Return the (X, Y) coordinate for the center point of the cell that contains the specified text.  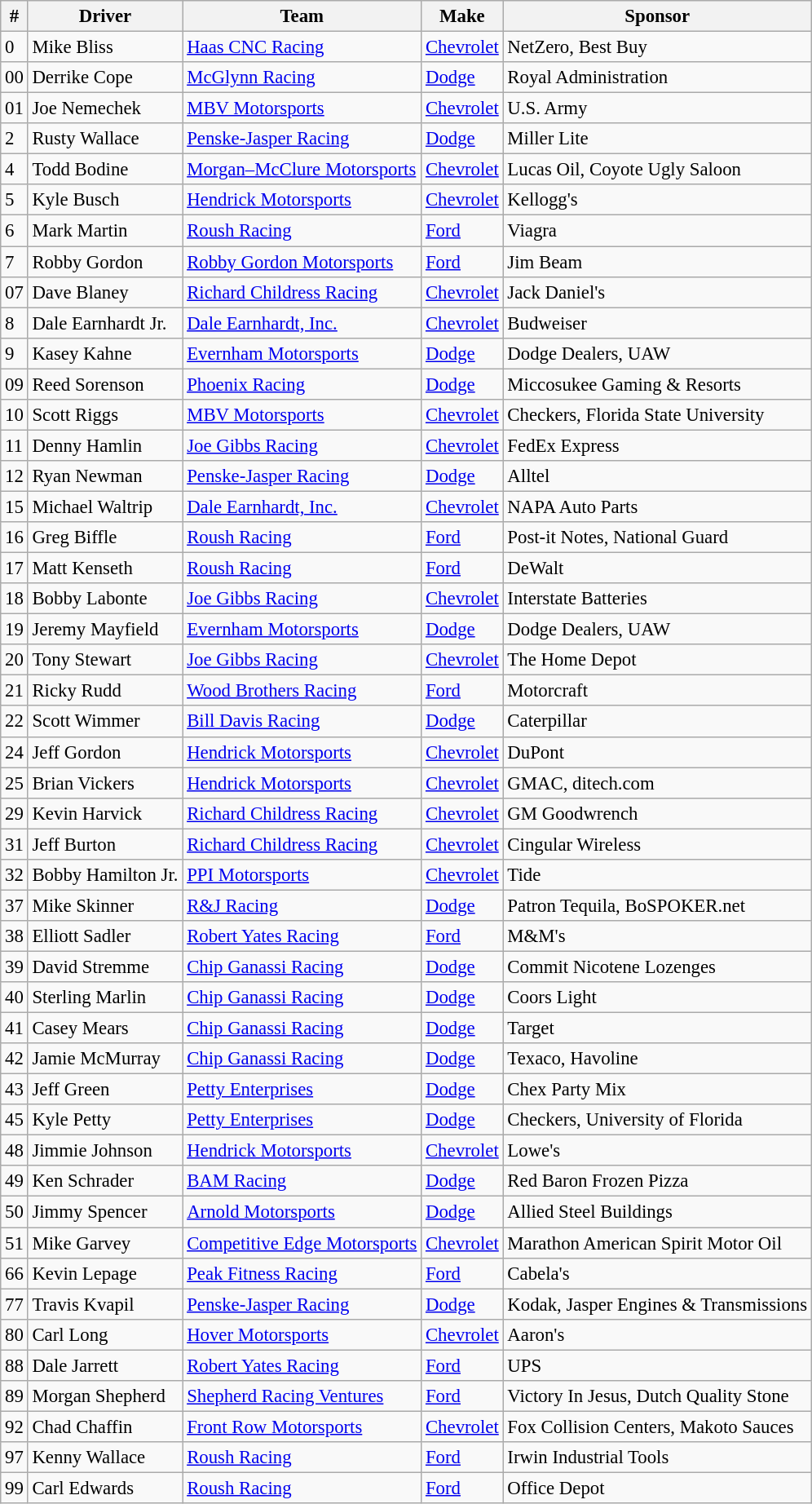
40 (15, 998)
The Home Depot (657, 660)
Make (462, 16)
Ricky Rudd (105, 691)
Budweiser (657, 323)
Team (302, 16)
Kasey Kahne (105, 353)
77 (15, 1304)
Carl Edwards (105, 1488)
Dale Jarrett (105, 1365)
Haas CNC Racing (302, 47)
Kevin Lepage (105, 1273)
89 (15, 1396)
R&J Racing (302, 905)
UPS (657, 1365)
Jeff Burton (105, 844)
09 (15, 384)
Derrike Cope (105, 77)
Dale Earnhardt Jr. (105, 323)
Denny Hamlin (105, 445)
Carl Long (105, 1334)
Mark Martin (105, 231)
7 (15, 262)
Hover Motorsports (302, 1334)
Wood Brothers Racing (302, 691)
Scott Riggs (105, 415)
49 (15, 1182)
Tide (657, 875)
Commit Nicotene Lozenges (657, 967)
Coors Light (657, 998)
Bill Davis Racing (302, 722)
# (15, 16)
Bobby Hamilton Jr. (105, 875)
Competitive Edge Motorsports (302, 1243)
Front Row Motorsports (302, 1427)
Greg Biffle (105, 537)
2 (15, 139)
Kellogg's (657, 200)
Viagra (657, 231)
Lowe's (657, 1151)
Michael Waltrip (105, 506)
12 (15, 476)
Fox Collision Centers, Makoto Sauces (657, 1427)
Lucas Oil, Coyote Ugly Saloon (657, 170)
M&M's (657, 936)
Sponsor (657, 16)
39 (15, 967)
88 (15, 1365)
Jimmie Johnson (105, 1151)
Interstate Batteries (657, 599)
Rusty Wallace (105, 139)
Checkers, Florida State University (657, 415)
Mike Bliss (105, 47)
32 (15, 875)
Kenny Wallace (105, 1458)
Mike Skinner (105, 905)
Victory In Jesus, Dutch Quality Stone (657, 1396)
Patron Tequila, BoSPOKER.net (657, 905)
Elliott Sadler (105, 936)
Allied Steel Buildings (657, 1212)
FedEx Express (657, 445)
Texaco, Havoline (657, 1059)
99 (15, 1488)
9 (15, 353)
18 (15, 599)
00 (15, 77)
Jeff Gordon (105, 752)
29 (15, 813)
0 (15, 47)
17 (15, 568)
10 (15, 415)
Reed Sorenson (105, 384)
Motorcraft (657, 691)
01 (15, 108)
Tony Stewart (105, 660)
50 (15, 1212)
38 (15, 936)
DeWalt (657, 568)
Jim Beam (657, 262)
Peak Fitness Racing (302, 1273)
Kevin Harvick (105, 813)
Bobby Labonte (105, 599)
Office Depot (657, 1488)
Marathon American Spirit Motor Oil (657, 1243)
Kyle Busch (105, 200)
Morgan–McClure Motorsports (302, 170)
Phoenix Racing (302, 384)
Todd Bodine (105, 170)
Jimmy Spencer (105, 1212)
11 (15, 445)
6 (15, 231)
8 (15, 323)
Brian Vickers (105, 783)
42 (15, 1059)
BAM Racing (302, 1182)
NetZero, Best Buy (657, 47)
Scott Wimmer (105, 722)
24 (15, 752)
Cingular Wireless (657, 844)
45 (15, 1120)
Robby Gordon (105, 262)
U.S. Army (657, 108)
Alltel (657, 476)
22 (15, 722)
Ken Schrader (105, 1182)
Casey Mears (105, 1028)
16 (15, 537)
07 (15, 292)
41 (15, 1028)
25 (15, 783)
66 (15, 1273)
Joe Nemechek (105, 108)
Royal Administration (657, 77)
Kodak, Jasper Engines & Transmissions (657, 1304)
Dave Blaney (105, 292)
20 (15, 660)
48 (15, 1151)
43 (15, 1090)
Sterling Marlin (105, 998)
Red Baron Frozen Pizza (657, 1182)
4 (15, 170)
Robby Gordon Motorsports (302, 262)
Irwin Industrial Tools (657, 1458)
Ryan Newman (105, 476)
Driver (105, 16)
Shepherd Racing Ventures (302, 1396)
Morgan Shepherd (105, 1396)
NAPA Auto Parts (657, 506)
GMAC, ditech.com (657, 783)
Aaron's (657, 1334)
Jeff Green (105, 1090)
Jeremy Mayfield (105, 630)
92 (15, 1427)
37 (15, 905)
19 (15, 630)
Caterpillar (657, 722)
Target (657, 1028)
Matt Kenseth (105, 568)
Kyle Petty (105, 1120)
Jamie McMurray (105, 1059)
Miller Lite (657, 139)
21 (15, 691)
Chad Chaffin (105, 1427)
31 (15, 844)
David Stremme (105, 967)
5 (15, 200)
80 (15, 1334)
Jack Daniel's (657, 292)
97 (15, 1458)
Chex Party Mix (657, 1090)
15 (15, 506)
McGlynn Racing (302, 77)
GM Goodwrench (657, 813)
Arnold Motorsports (302, 1212)
DuPont (657, 752)
Travis Kvapil (105, 1304)
PPI Motorsports (302, 875)
Cabela's (657, 1273)
51 (15, 1243)
Checkers, University of Florida (657, 1120)
Post-it Notes, National Guard (657, 537)
Mike Garvey (105, 1243)
Miccosukee Gaming & Resorts (657, 384)
